Determine the (x, y) coordinate at the center of the cell enclosing the given text.  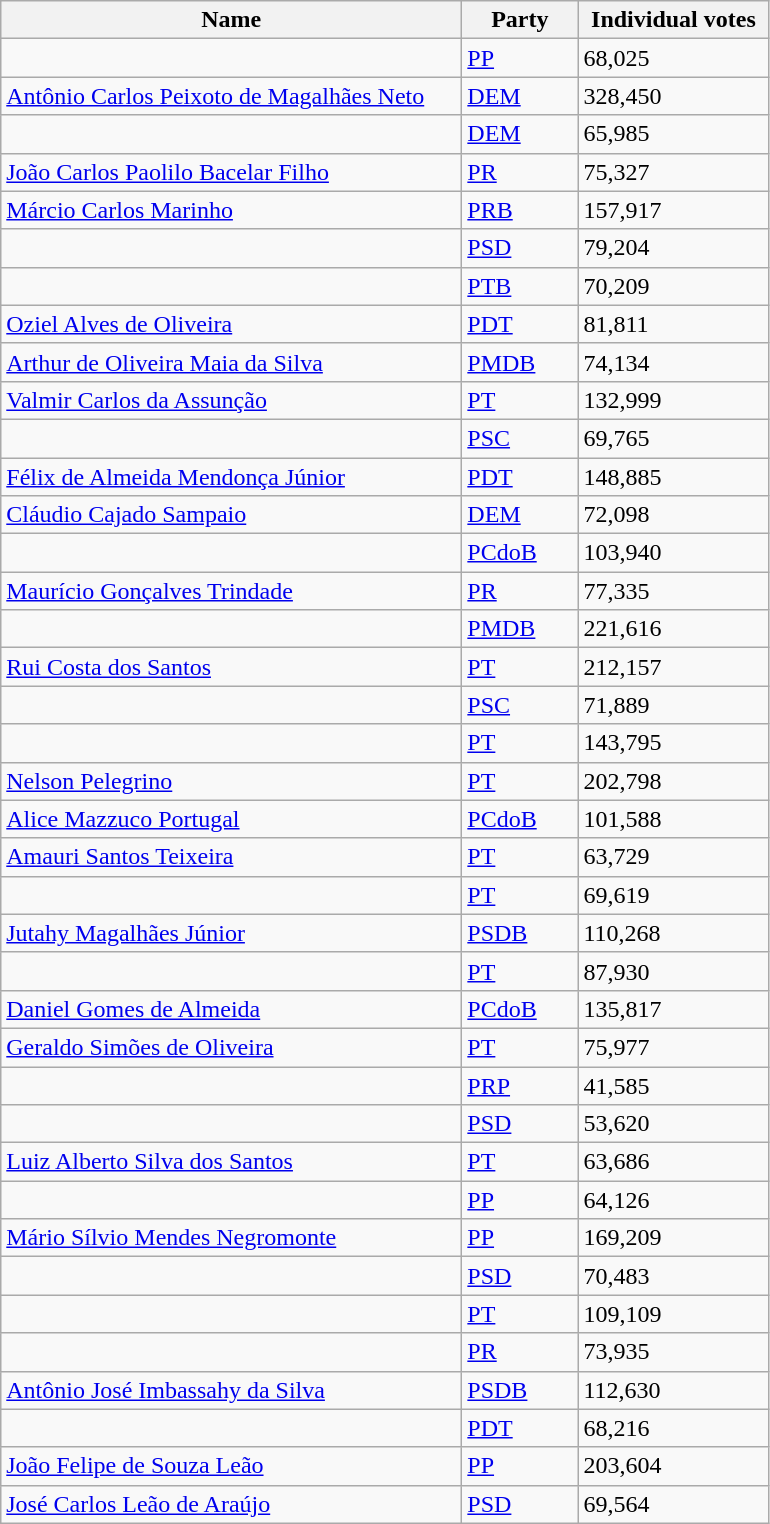
81,811 (674, 324)
Mário Sílvio Mendes Negromonte (232, 1238)
77,335 (674, 591)
75,327 (674, 172)
Rui Costa dos Santos (232, 667)
69,619 (674, 895)
Daniel Gomes de Almeida (232, 1009)
Márcio Carlos Marinho (232, 210)
João Carlos Paolilo Bacelar Filho (232, 172)
Antônio Carlos Peixoto de Magalhães Neto (232, 96)
112,630 (674, 1390)
Luiz Alberto Silva dos Santos (232, 1162)
68,025 (674, 58)
Name (232, 20)
PRP (520, 1085)
69,564 (674, 1504)
Individual votes (674, 20)
Oziel Alves de Oliveira (232, 324)
64,126 (674, 1200)
148,885 (674, 477)
Nelson Pelegrino (232, 781)
PTB (520, 286)
157,917 (674, 210)
70,209 (674, 286)
74,134 (674, 362)
Cláudio Cajado Sampaio (232, 515)
72,098 (674, 515)
135,817 (674, 1009)
Valmir Carlos da Assunção (232, 400)
63,729 (674, 857)
João Felipe de Souza Leão (232, 1466)
63,686 (674, 1162)
68,216 (674, 1428)
41,585 (674, 1085)
202,798 (674, 781)
328,450 (674, 96)
Arthur de Oliveira Maia da Silva (232, 362)
143,795 (674, 743)
109,109 (674, 1314)
212,157 (674, 667)
69,765 (674, 438)
Jutahy Magalhães Júnior (232, 933)
73,935 (674, 1352)
75,977 (674, 1047)
101,588 (674, 819)
Alice Mazzuco Portugal (232, 819)
Geraldo Simões de Oliveira (232, 1047)
71,889 (674, 705)
Maurício Gonçalves Trindade (232, 591)
70,483 (674, 1276)
203,604 (674, 1466)
PRB (520, 210)
103,940 (674, 553)
132,999 (674, 400)
Amauri Santos Teixeira (232, 857)
110,268 (674, 933)
79,204 (674, 248)
Félix de Almeida Mendonça Júnior (232, 477)
José Carlos Leão de Araújo (232, 1504)
87,930 (674, 971)
221,616 (674, 629)
53,620 (674, 1124)
Party (520, 20)
Antônio José Imbassahy da Silva (232, 1390)
65,985 (674, 134)
169,209 (674, 1238)
